From the cell containing the given text, extract its center point as (X, Y) coordinate. 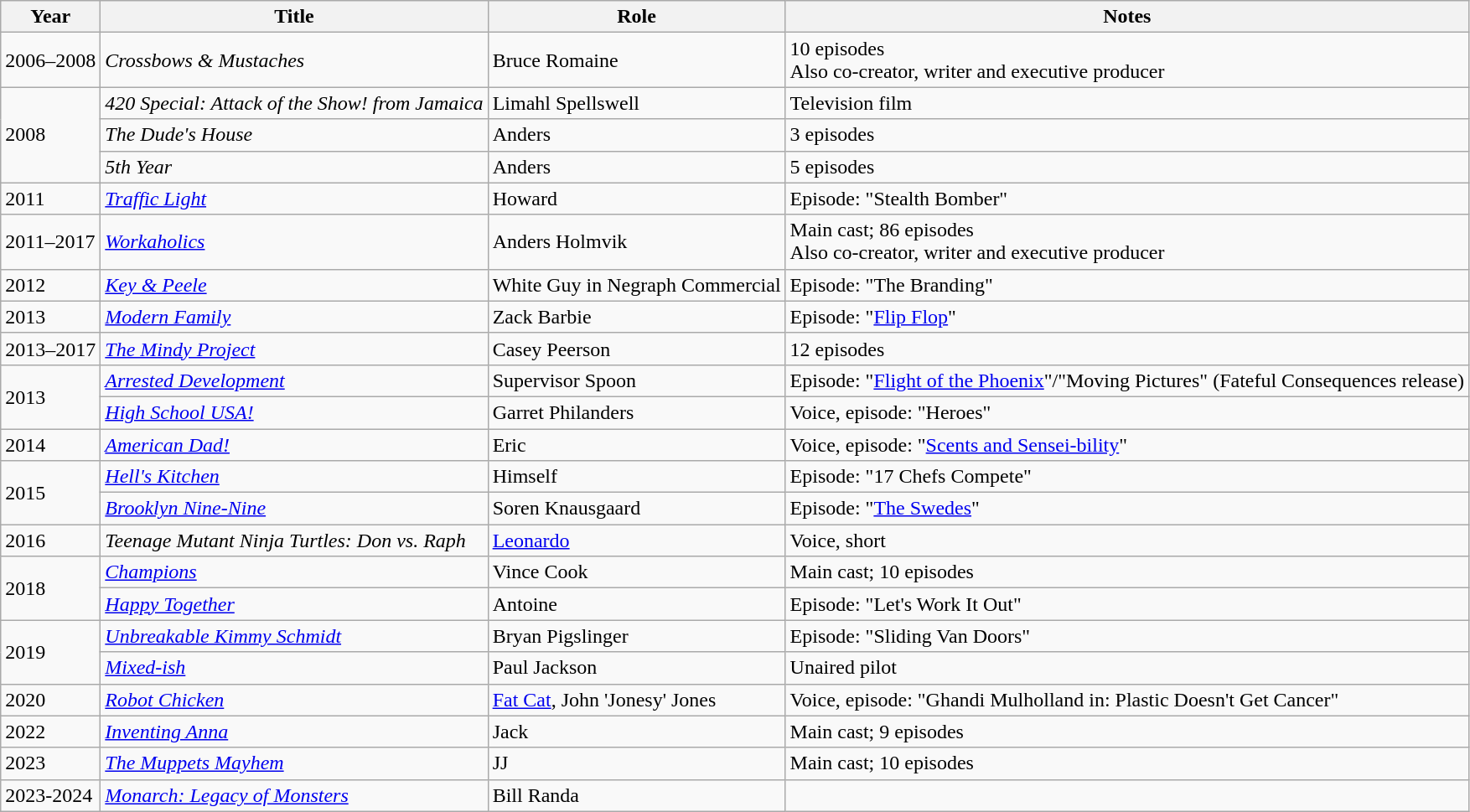
Howard (637, 199)
Hell's Kitchen (294, 477)
Champions (294, 572)
Traffic Light (294, 199)
2018 (50, 588)
Garret Philanders (637, 412)
2019 (50, 652)
5th Year (294, 167)
White Guy in Negraph Commercial (637, 285)
Limahl Spellswell (637, 103)
Casey Peerson (637, 349)
Supervisor Spoon (637, 380)
Vince Cook (637, 572)
Crossbows & Mustaches (294, 60)
2014 (50, 445)
Notes (1126, 17)
Television film (1126, 103)
2006–2008 (50, 60)
Voice, short (1126, 540)
5 episodes (1126, 167)
2015 (50, 493)
Episode: "Flip Flop" (1126, 317)
Main cast; 86 episodesAlso co-creator, writer and executive producer (1126, 241)
Antoine (637, 604)
Fat Cat, John 'Jonesy' Jones (637, 700)
2022 (50, 732)
Voice, episode: "Ghandi Mulholland in: Plastic Doesn't Get Cancer" (1126, 700)
2011 (50, 199)
Paul Jackson (637, 668)
Unbreakable Kimmy Schmidt (294, 636)
Himself (637, 477)
Zack Barbie (637, 317)
2011–2017 (50, 241)
Key & Peele (294, 285)
Modern Family (294, 317)
Year (50, 17)
Jack (637, 732)
Unaired pilot (1126, 668)
Arrested Development (294, 380)
3 episodes (1126, 135)
2016 (50, 540)
Workaholics (294, 241)
Monarch: Legacy of Monsters (294, 795)
The Muppets Mayhem (294, 763)
High School USA! (294, 412)
Happy Together (294, 604)
Episode: "The Swedes" (1126, 509)
Voice, episode: "Heroes" (1126, 412)
420 Special: Attack of the Show! from Jamaica (294, 103)
Brooklyn Nine-Nine (294, 509)
Episode: "Stealth Bomber" (1126, 199)
Bryan Pigslinger (637, 636)
Bruce Romaine (637, 60)
Voice, episode: "Scents and Sensei-bility" (1126, 445)
Role (637, 17)
Robot Chicken (294, 700)
2013–2017 (50, 349)
Main cast; 9 episodes (1126, 732)
The Mindy Project (294, 349)
Soren Knausgaard (637, 509)
JJ (637, 763)
Episode: "Let's Work It Out" (1126, 604)
American Dad! (294, 445)
12 episodes (1126, 349)
Inventing Anna (294, 732)
Episode: "Sliding Van Doors" (1126, 636)
Teenage Mutant Ninja Turtles: Don vs. Raph (294, 540)
2020 (50, 700)
Episode: "Flight of the Phoenix"/"Moving Pictures" (Fateful Consequences release) (1126, 380)
2023-2024 (50, 795)
2012 (50, 285)
Episode: "The Branding" (1126, 285)
10 episodesAlso co-creator, writer and executive producer (1126, 60)
Leonardo (637, 540)
Title (294, 17)
2023 (50, 763)
The Dude's House (294, 135)
Anders Holmvik (637, 241)
2008 (50, 135)
Eric (637, 445)
Bill Randa (637, 795)
Episode: "17 Chefs Compete" (1126, 477)
Mixed-ish (294, 668)
